Extract the (X, Y) coordinate from the center of the cell holding the provided text.  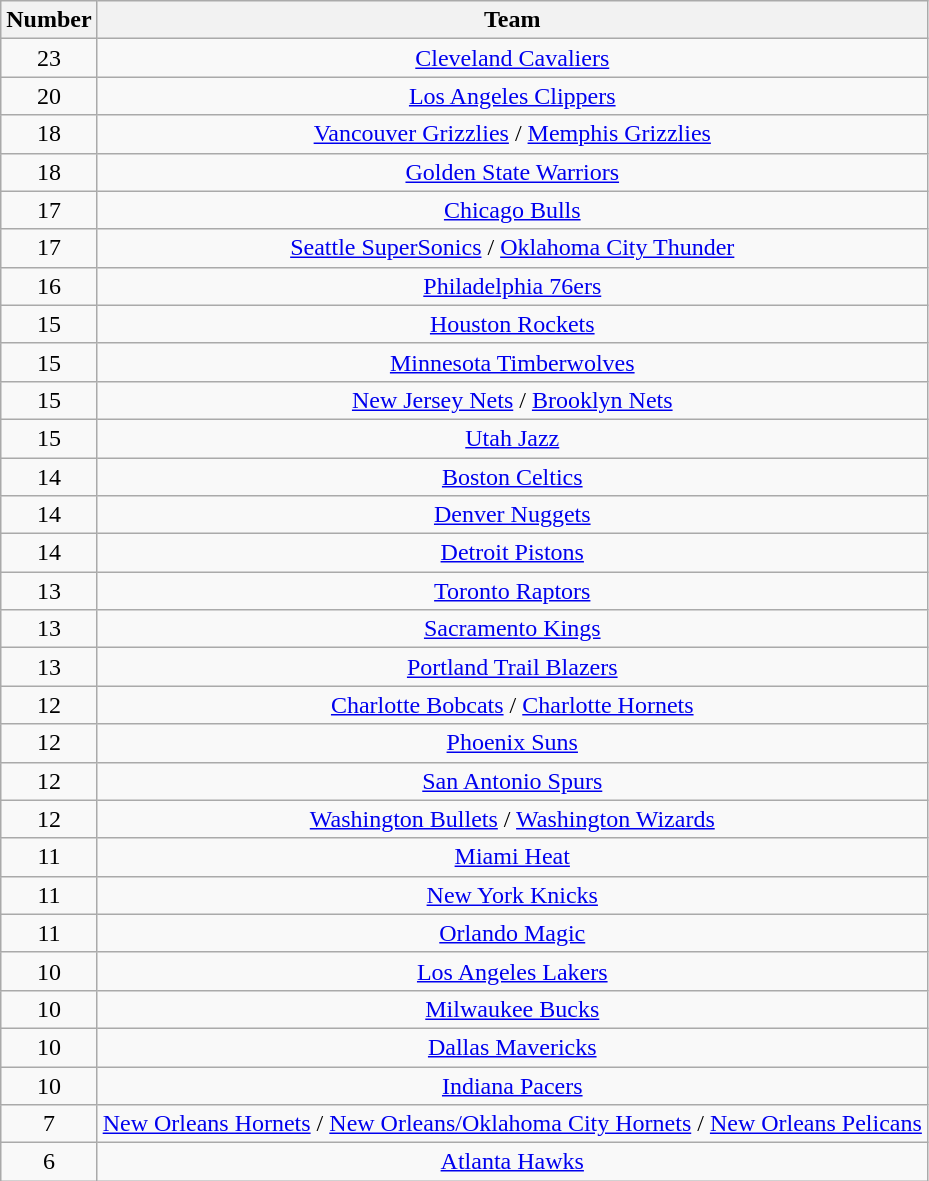
Golden State Warriors (512, 172)
Number (49, 20)
20 (49, 96)
Orlando Magic (512, 933)
6 (49, 1162)
Utah Jazz (512, 438)
Minnesota Timberwolves (512, 362)
Chicago Bulls (512, 210)
New Orleans Hornets / New Orleans/Oklahoma City Hornets / New Orleans Pelicans (512, 1124)
Miami Heat (512, 857)
Seattle SuperSonics / Oklahoma City Thunder (512, 248)
Philadelphia 76ers (512, 286)
Vancouver Grizzlies / Memphis Grizzlies (512, 134)
New York Knicks (512, 895)
23 (49, 58)
Dallas Mavericks (512, 1047)
Team (512, 20)
Atlanta Hawks (512, 1162)
Cleveland Cavaliers (512, 58)
New Jersey Nets / Brooklyn Nets (512, 400)
7 (49, 1124)
Sacramento Kings (512, 629)
Houston Rockets (512, 324)
16 (49, 286)
Toronto Raptors (512, 591)
Boston Celtics (512, 477)
Milwaukee Bucks (512, 1009)
Portland Trail Blazers (512, 667)
Detroit Pistons (512, 553)
Washington Bullets / Washington Wizards (512, 819)
Indiana Pacers (512, 1085)
Charlotte Bobcats / Charlotte Hornets (512, 705)
Los Angeles Lakers (512, 971)
Phoenix Suns (512, 743)
Los Angeles Clippers (512, 96)
San Antonio Spurs (512, 781)
Denver Nuggets (512, 515)
